Output the [x, y] coordinate of the center of the cell containing the given text.  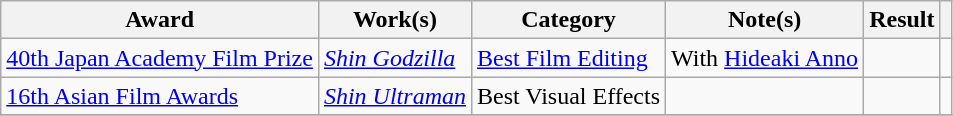
Result [902, 20]
16th Asian Film Awards [160, 96]
Best Film Editing [568, 58]
With Hideaki Anno [765, 58]
Note(s) [765, 20]
Best Visual Effects [568, 96]
Award [160, 20]
Category [568, 20]
40th Japan Academy Film Prize [160, 58]
Shin Godzilla [394, 58]
Shin Ultraman [394, 96]
Work(s) [394, 20]
